Return the [x, y] coordinate for the center point of the cell that contains the specified text.  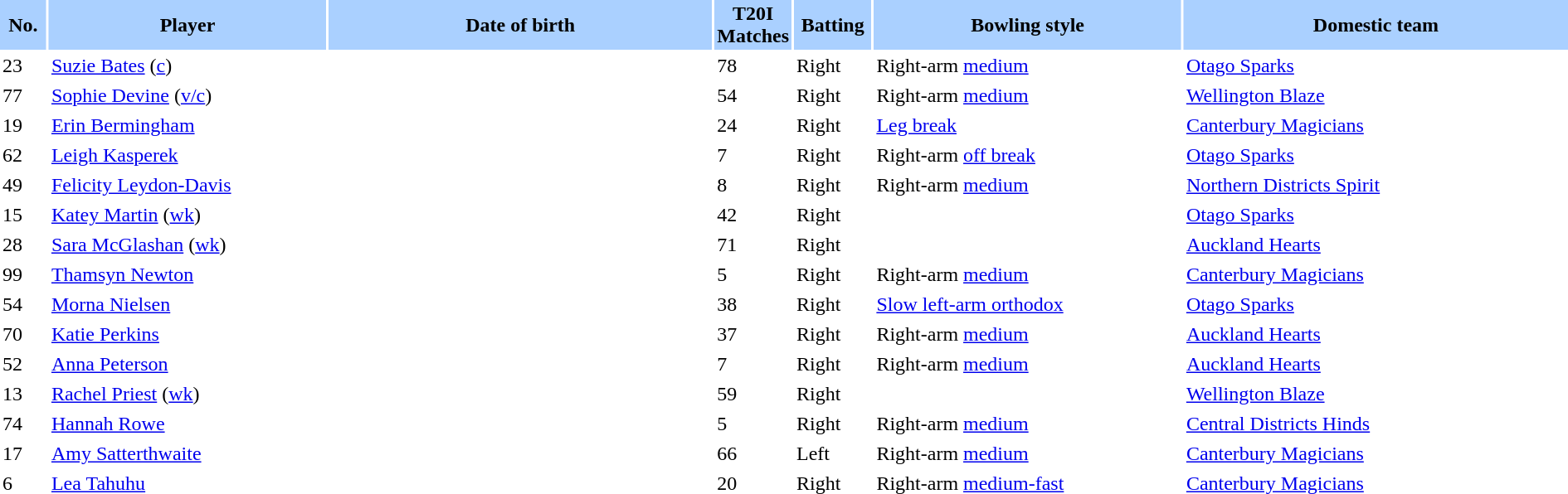
Batting [833, 25]
38 [753, 305]
66 [753, 454]
No. [23, 25]
62 [23, 156]
37 [753, 335]
42 [753, 216]
28 [23, 245]
24 [753, 126]
Suzie Bates (c) [187, 66]
13 [23, 395]
59 [753, 395]
Central Districts Hinds [1376, 424]
Player [187, 25]
Leg break [1027, 126]
Amy Satterthwaite [187, 454]
Felicity Leydon-Davis [187, 186]
Bowling style [1027, 25]
23 [23, 66]
Leigh Kasperek [187, 156]
Sara McGlashan (wk) [187, 245]
Katie Perkins [187, 335]
78 [753, 66]
15 [23, 216]
Domestic team [1376, 25]
Left [833, 454]
17 [23, 454]
49 [23, 186]
Rachel Priest (wk) [187, 395]
70 [23, 335]
8 [753, 186]
52 [23, 365]
Katey Martin (wk) [187, 216]
71 [753, 245]
Hannah Rowe [187, 424]
Anna Peterson [187, 365]
Northern Districts Spirit [1376, 186]
T20I Matches [753, 25]
Right-arm off break [1027, 156]
74 [23, 424]
Sophie Devine (v/c) [187, 96]
Date of birth [520, 25]
Thamsyn Newton [187, 275]
Morna Nielsen [187, 305]
77 [23, 96]
19 [23, 126]
Erin Bermingham [187, 126]
Slow left-arm orthodox [1027, 305]
99 [23, 275]
